From the cell containing the given text, extract its center point as (X, Y) coordinate. 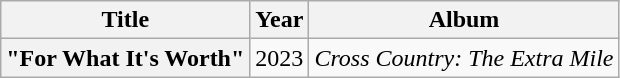
Title (126, 20)
Album (464, 20)
2023 (280, 58)
"For What It's Worth" (126, 58)
Cross Country: The Extra Mile (464, 58)
Year (280, 20)
